Identify which cell holds the provided text, then report its (x, y) central coordinate. 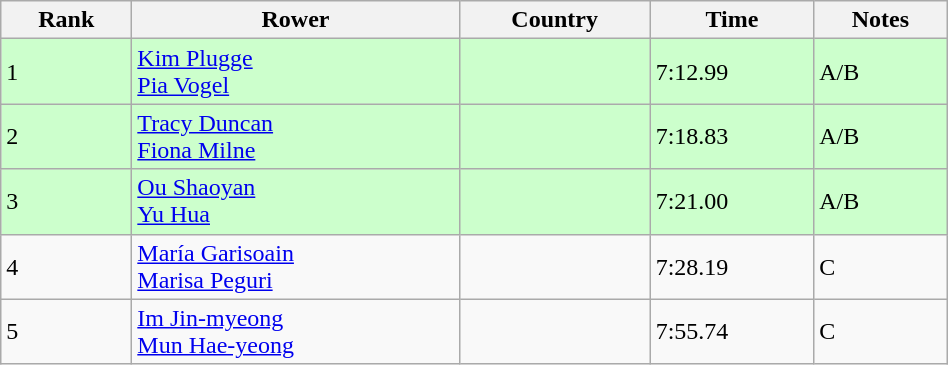
Im Jin-myeongMun Hae-yeong (296, 332)
Time (732, 20)
5 (66, 332)
Tracy DuncanFiona Milne (296, 136)
7:28.19 (732, 266)
María GarisoainMarisa Peguri (296, 266)
Notes (881, 20)
7:55.74 (732, 332)
Rower (296, 20)
3 (66, 202)
7:12.99 (732, 72)
Kim PluggePia Vogel (296, 72)
4 (66, 266)
7:18.83 (732, 136)
1 (66, 72)
Rank (66, 20)
2 (66, 136)
7:21.00 (732, 202)
Country (554, 20)
Ou ShaoyanYu Hua (296, 202)
